Return (X, Y) of the center of cell containing provided text 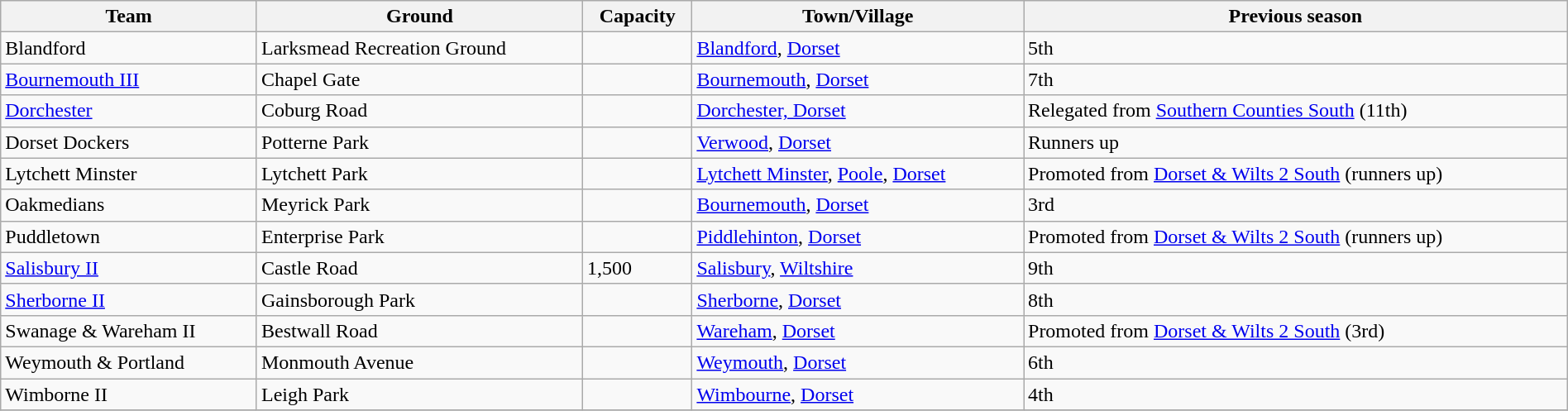
Chapel Gate (419, 79)
Bournemouth III (129, 79)
Blandford, Dorset (858, 48)
Salisbury, Wiltshire (858, 268)
Puddletown (129, 237)
9th (1296, 268)
Weymouth, Dorset (858, 362)
Weymouth & Portland (129, 362)
Dorset Dockers (129, 142)
7th (1296, 79)
Sherborne II (129, 299)
Blandford (129, 48)
Promoted from Dorset & Wilts 2 South (3rd) (1296, 331)
Previous season (1296, 17)
3rd (1296, 205)
Castle Road (419, 268)
Bestwall Road (419, 331)
Salisbury II (129, 268)
Monmouth Avenue (419, 362)
Piddlehinton, Dorset (858, 237)
Coburg Road (419, 111)
Capacity (638, 17)
Wareham, Dorset (858, 331)
5th (1296, 48)
Wimbourne, Dorset (858, 394)
Meyrick Park (419, 205)
8th (1296, 299)
Team (129, 17)
Lytchett Minster, Poole, Dorset (858, 174)
1,500 (638, 268)
4th (1296, 394)
Lytchett Minster (129, 174)
Leigh Park (419, 394)
Enterprise Park (419, 237)
Runners up (1296, 142)
Oakmedians (129, 205)
Lytchett Park (419, 174)
Sherborne, Dorset (858, 299)
Relegated from Southern Counties South (11th) (1296, 111)
Potterne Park (419, 142)
Town/Village (858, 17)
Dorchester, Dorset (858, 111)
Larksmead Recreation Ground (419, 48)
Ground (419, 17)
6th (1296, 362)
Dorchester (129, 111)
Wimborne II (129, 394)
Verwood, Dorset (858, 142)
Gainsborough Park (419, 299)
Swanage & Wareham II (129, 331)
